From the cell containing the given text, extract its center point as (X, Y) coordinate. 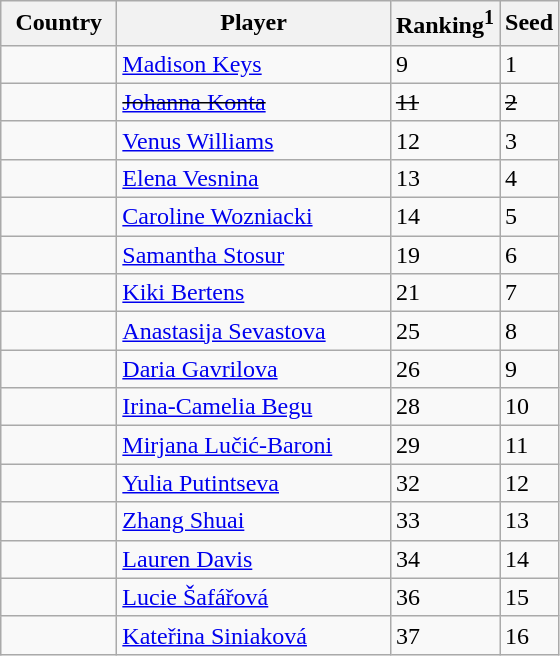
Mirjana Lučić-Baroni (254, 445)
Yulia Putintseva (254, 483)
Seed (530, 24)
Lucie Šafářová (254, 597)
7 (530, 293)
21 (444, 293)
Zhang Shuai (254, 521)
4 (530, 178)
34 (444, 559)
1 (530, 64)
Anastasija Sevastova (254, 331)
Caroline Wozniacki (254, 217)
Kiki Bertens (254, 293)
15 (530, 597)
19 (444, 255)
36 (444, 597)
5 (530, 217)
37 (444, 635)
Ranking1 (444, 24)
3 (530, 140)
25 (444, 331)
26 (444, 369)
29 (444, 445)
16 (530, 635)
32 (444, 483)
Elena Vesnina (254, 178)
6 (530, 255)
8 (530, 331)
Lauren Davis (254, 559)
28 (444, 407)
10 (530, 407)
Daria Gavrilova (254, 369)
Irina-Camelia Begu (254, 407)
2 (530, 102)
Madison Keys (254, 64)
33 (444, 521)
Venus Williams (254, 140)
Kateřina Siniaková (254, 635)
Player (254, 24)
Country (59, 24)
Johanna Konta (254, 102)
Samantha Stosur (254, 255)
